Identify which cell holds the provided text, then report its [x, y] central coordinate. 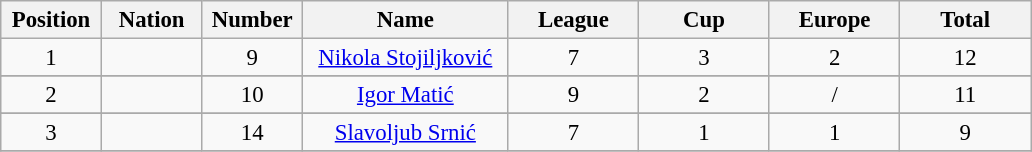
Nation [152, 20]
Position [52, 20]
11 [966, 95]
/ [834, 95]
Europe [834, 20]
14 [252, 133]
Number [252, 20]
10 [252, 95]
Name [406, 20]
Total [966, 20]
Cup [704, 20]
12 [966, 58]
League [574, 20]
Nikola Stojiljković [406, 58]
Igor Matić [406, 95]
Slavoljub Srnić [406, 133]
